Find where the given text appears and provide that cell's center as [x, y] coordinate. 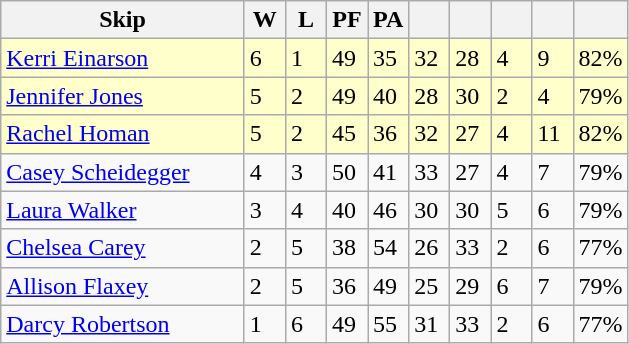
50 [346, 172]
45 [346, 134]
26 [430, 248]
46 [388, 210]
41 [388, 172]
Allison Flaxey [123, 286]
Kerri Einarson [123, 58]
54 [388, 248]
Darcy Robertson [123, 324]
9 [552, 58]
35 [388, 58]
Casey Scheidegger [123, 172]
PF [346, 20]
11 [552, 134]
31 [430, 324]
38 [346, 248]
25 [430, 286]
Skip [123, 20]
Rachel Homan [123, 134]
W [264, 20]
PA [388, 20]
L [306, 20]
55 [388, 324]
Chelsea Carey [123, 248]
29 [470, 286]
Jennifer Jones [123, 96]
Laura Walker [123, 210]
